Detect which cell encompasses the target text, then output its [X, Y] center coordinate. 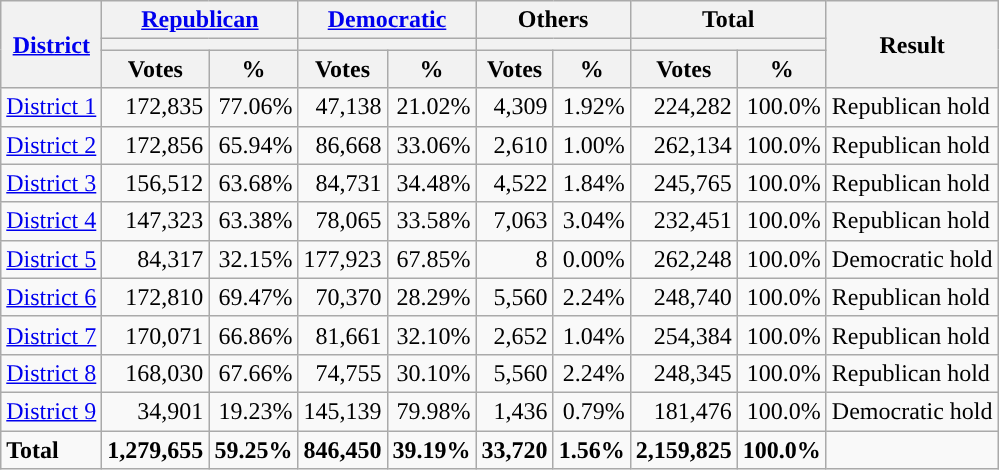
8 [514, 259]
28.29% [432, 297]
1.00% [592, 145]
1.04% [592, 335]
47,138 [342, 107]
59.25% [254, 449]
21.02% [432, 107]
2,159,825 [684, 449]
232,451 [684, 221]
145,139 [342, 411]
172,835 [156, 107]
78,065 [342, 221]
District [52, 44]
846,450 [342, 449]
34.48% [432, 183]
0.00% [592, 259]
33,720 [514, 449]
District 6 [52, 297]
1.92% [592, 107]
170,071 [156, 335]
2,652 [514, 335]
1,436 [514, 411]
District 4 [52, 221]
District 2 [52, 145]
4,309 [514, 107]
172,856 [156, 145]
District 3 [52, 183]
33.06% [432, 145]
2,610 [514, 145]
67.85% [432, 259]
District 1 [52, 107]
70,370 [342, 297]
262,248 [684, 259]
67.66% [254, 373]
66.86% [254, 335]
32.15% [254, 259]
254,384 [684, 335]
District 7 [52, 335]
65.94% [254, 145]
1.56% [592, 449]
19.23% [254, 411]
181,476 [684, 411]
1.84% [592, 183]
262,134 [684, 145]
0.79% [592, 411]
84,731 [342, 183]
District 9 [52, 411]
79.98% [432, 411]
1,279,655 [156, 449]
4,522 [514, 183]
248,740 [684, 297]
63.38% [254, 221]
Republican [200, 20]
77.06% [254, 107]
District 5 [52, 259]
168,030 [156, 373]
248,345 [684, 373]
34,901 [156, 411]
39.19% [432, 449]
33.58% [432, 221]
147,323 [156, 221]
86,668 [342, 145]
3.04% [592, 221]
177,923 [342, 259]
69.47% [254, 297]
224,282 [684, 107]
74,755 [342, 373]
172,810 [156, 297]
84,317 [156, 259]
Result [912, 44]
Democratic [387, 20]
District 8 [52, 373]
32.10% [432, 335]
245,765 [684, 183]
156,512 [156, 183]
63.68% [254, 183]
Others [553, 20]
81,661 [342, 335]
30.10% [432, 373]
7,063 [514, 221]
